Output the (X, Y) coordinate of the center of the cell containing the given text.  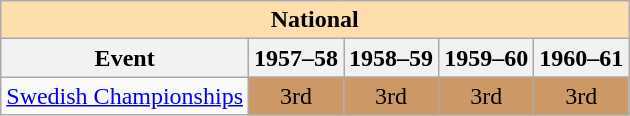
National (315, 20)
1958–59 (392, 58)
Event (125, 58)
1960–61 (582, 58)
1959–60 (486, 58)
Swedish Championships (125, 96)
1957–58 (296, 58)
